Determine the [X, Y] coordinate at the center of the cell enclosing the given text.  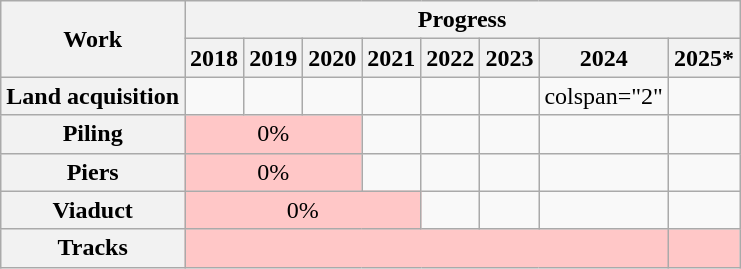
Tracks [93, 248]
2025* [704, 58]
2022 [450, 58]
2019 [274, 58]
Viaduct [93, 210]
Work [93, 39]
Progress [462, 20]
Piling [93, 134]
colspan="2" [604, 96]
2021 [392, 58]
2023 [510, 58]
2024 [604, 58]
2020 [332, 58]
2018 [214, 58]
Land acquisition [93, 96]
Piers [93, 172]
